Locate the cell with the specified text and output its (X, Y) center coordinate. 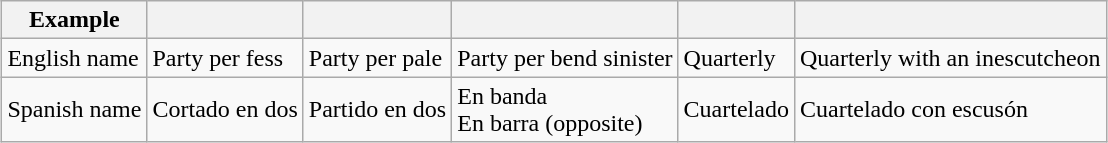
Quarterly with an inescutcheon (950, 58)
Cuartelado (736, 110)
English name (74, 58)
Quarterly (736, 58)
En bandaEn barra (opposite) (565, 110)
Party per fess (225, 58)
Cuartelado con escusón (950, 110)
Cortado en dos (225, 110)
Spanish name (74, 110)
Example (74, 20)
Partido en dos (377, 110)
Party per bend sinister (565, 58)
Party per pale (377, 58)
